Pinpoint the cell where the given text exists, returning its [x, y] midpoint coordinate. 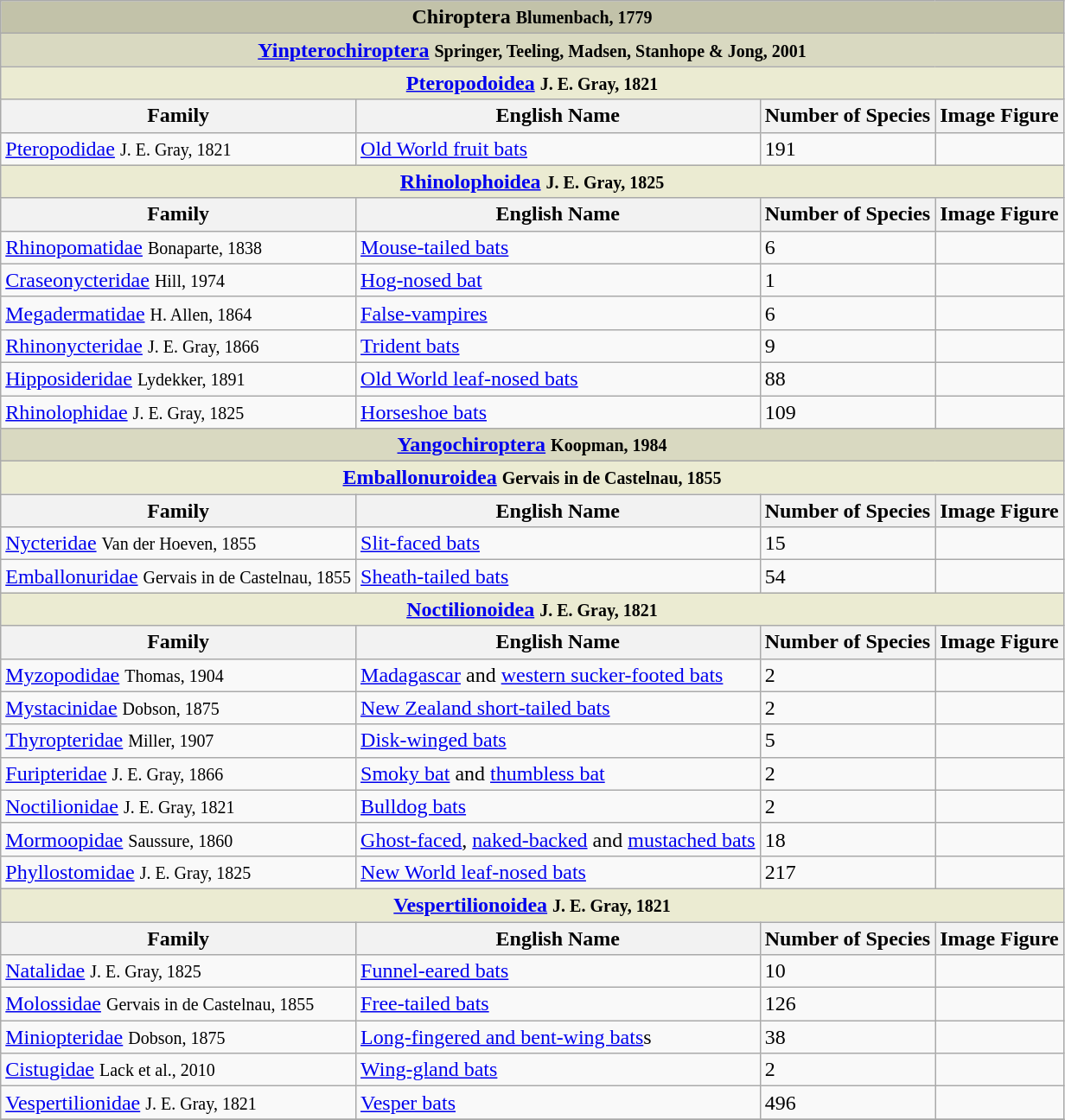
Wing-gland bats [558, 1070]
Long-fingered and bent-wing batss [558, 1037]
Mormoopidae Saussure, 1860 [178, 839]
Molossidae Gervais in de Castelnau, 1855 [178, 1004]
217 [847, 872]
Hipposideridae Lydekker, 1891 [178, 379]
Hog-nosed bat [558, 280]
Vesper bats [558, 1103]
Free-tailed bats [558, 1004]
38 [847, 1037]
Chiroptera Blumenbach, 1779 [532, 17]
10 [847, 971]
Cistugidae Lack et al., 2010 [178, 1070]
Nycteridae Van der Hoeven, 1855 [178, 544]
5 [847, 741]
9 [847, 346]
Horseshoe bats [558, 412]
Sheath-tailed bats [558, 576]
Pteropodoidea J. E. Gray, 1821 [532, 83]
Ghost-faced, naked-backed and mustached bats [558, 839]
Funnel-eared bats [558, 971]
Disk-winged bats [558, 741]
Myzopodidae Thomas, 1904 [178, 675]
Phyllostomidae J. E. Gray, 1825 [178, 872]
Furipteridae J. E. Gray, 1866 [178, 773]
New World leaf-nosed bats [558, 872]
15 [847, 544]
54 [847, 576]
109 [847, 412]
False-vampires [558, 313]
Noctilionoidea J. E. Gray, 1821 [532, 609]
Miniopteridae Dobson, 1875 [178, 1037]
Noctilionidae J. E. Gray, 1821 [178, 806]
Mystacinidae Dobson, 1875 [178, 708]
Thyropteridae Miller, 1907 [178, 741]
Yinpterochiroptera Springer, Teeling, Madsen, Stanhope & Jong, 2001 [532, 50]
Trident bats [558, 346]
Rhinolophidae J. E. Gray, 1825 [178, 412]
Pteropodidae J. E. Gray, 1821 [178, 149]
18 [847, 839]
Smoky bat and thumbless bat [558, 773]
126 [847, 1004]
New Zealand short-tailed bats [558, 708]
Slit-faced bats [558, 544]
Emballonuroidea Gervais in de Castelnau, 1855 [532, 478]
Rhinopomatidae Bonaparte, 1838 [178, 247]
88 [847, 379]
Vespertilionidae J. E. Gray, 1821 [178, 1103]
Madagascar and western sucker-footed bats [558, 675]
Old World leaf-nosed bats [558, 379]
Vespertilionoidea J. E. Gray, 1821 [532, 905]
191 [847, 149]
Old World fruit bats [558, 149]
Megadermatidae H. Allen, 1864 [178, 313]
496 [847, 1103]
Natalidae J. E. Gray, 1825 [178, 971]
1 [847, 280]
Rhinolophoidea J. E. Gray, 1825 [532, 181]
Craseonycteridae Hill, 1974 [178, 280]
Emballonuridae Gervais in de Castelnau, 1855 [178, 576]
Yangochiroptera Koopman, 1984 [532, 445]
Rhinonycteridae J. E. Gray, 1866 [178, 346]
Mouse-tailed bats [558, 247]
Bulldog bats [558, 806]
